Output the [X, Y] coordinate of the center of the cell containing the given text.  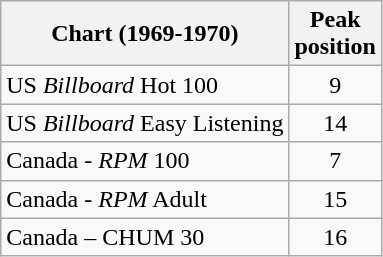
Chart (1969-1970) [145, 34]
15 [335, 199]
7 [335, 161]
US Billboard Easy Listening [145, 123]
Canada - RPM Adult [145, 199]
14 [335, 123]
Canada - RPM 100 [145, 161]
Canada – CHUM 30 [145, 237]
16 [335, 237]
9 [335, 85]
Peakposition [335, 34]
US Billboard Hot 100 [145, 85]
